Search for the cell housing the specified text and yield its [X, Y] center coordinate. 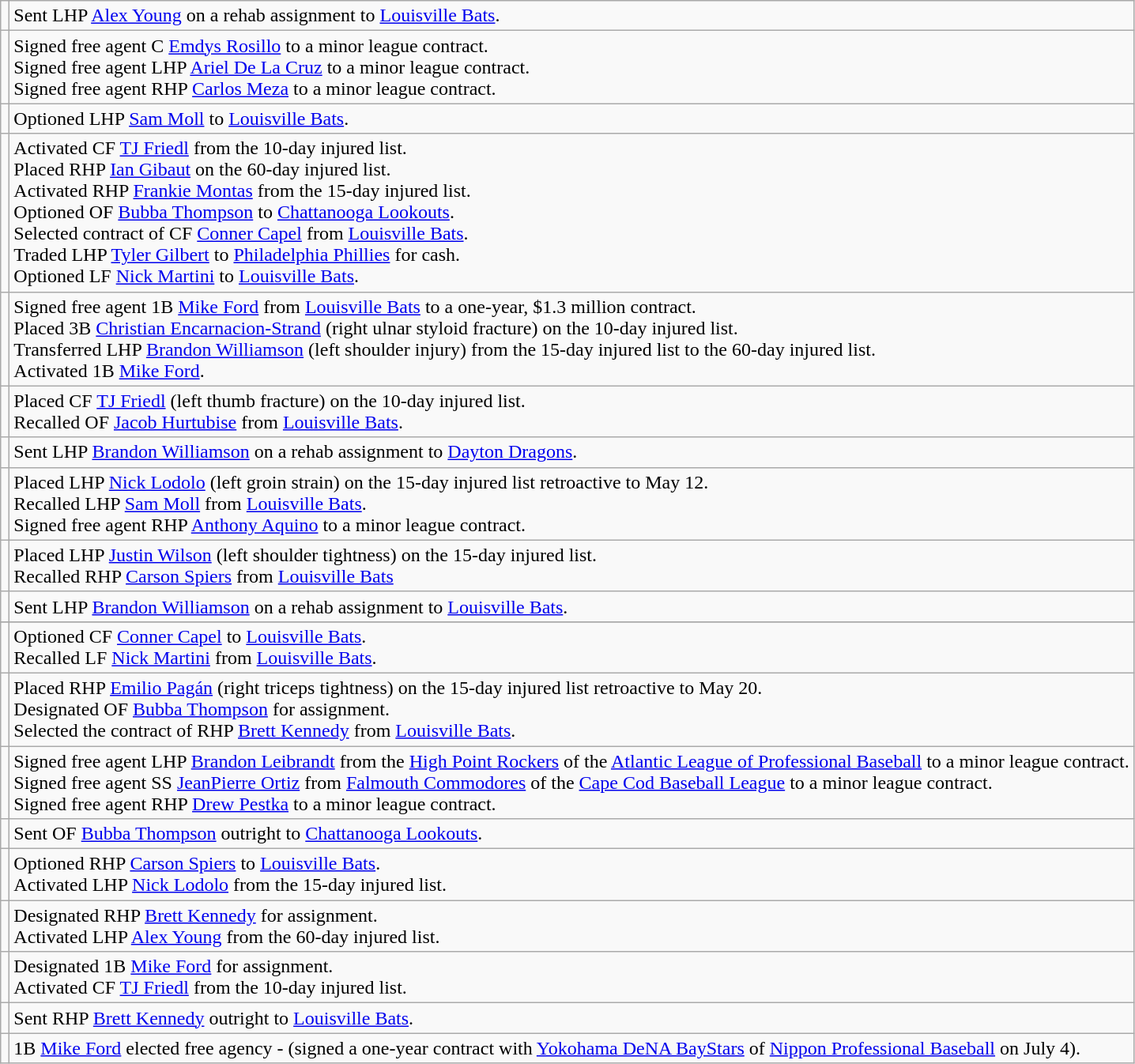
Sent LHP Alex Young on a rehab assignment to Louisville Bats. [571, 16]
Placed LHP Justin Wilson (left shoulder tightness) on the 15-day injured list. Recalled RHP Carson Spiers from Louisville Bats [571, 566]
Sent OF Bubba Thompson outright to Chattanooga Lookouts. [571, 834]
Designated 1B Mike Ford for assignment. Activated CF TJ Friedl from the 10-day injured list. [571, 977]
Optioned LHP Sam Moll to Louisville Bats. [571, 119]
Sent RHP Brett Kennedy outright to Louisville Bats. [571, 1018]
Optioned RHP Carson Spiers to Louisville Bats. Activated LHP Nick Lodolo from the 15-day injured list. [571, 874]
Sent LHP Brandon Williamson on a rehab assignment to Louisville Bats. [571, 606]
Designated RHP Brett Kennedy for assignment. Activated LHP Alex Young from the 60-day injured list. [571, 926]
Sent LHP Brandon Williamson on a rehab assignment to Dayton Dragons. [571, 452]
Optioned CF Conner Capel to Louisville Bats. Recalled LF Nick Martini from Louisville Bats. [571, 647]
Placed CF TJ Friedl (left thumb fracture) on the 10-day injured list. Recalled OF Jacob Hurtubise from Louisville Bats. [571, 411]
1B Mike Ford elected free agency - (signed a one-year contract with Yokohama DeNA BayStars of Nippon Professional Baseball on July 4). [571, 1048]
